Find where the given text appears and provide that cell's center as [X, Y] coordinate. 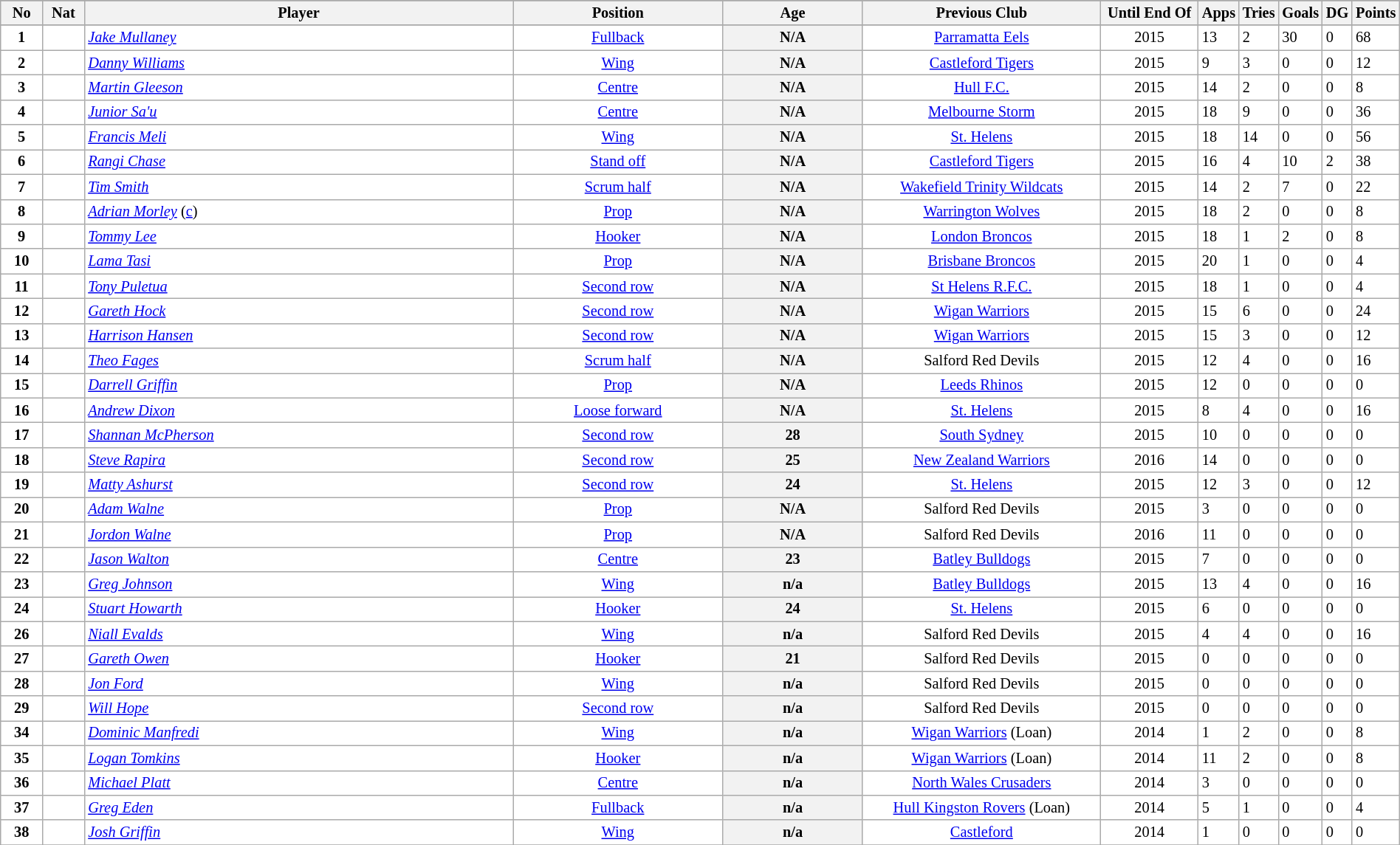
Tony Puletua [298, 286]
St Helens R.F.C. [981, 286]
Melbourne Storm [981, 112]
26 [22, 634]
London Broncos [981, 236]
Logan Tomkins [298, 758]
Andrew Dixon [298, 410]
17 [22, 435]
Francis Meli [298, 137]
Dominic Manfredi [298, 733]
Will Hope [298, 708]
Tommy Lee [298, 236]
Position [618, 13]
Previous Club [981, 13]
Josh Griffin [298, 832]
Warrington Wolves [981, 212]
35 [22, 758]
Adrian Morley (c) [298, 212]
Shannan McPherson [298, 435]
19 [22, 485]
Martin Gleeson [298, 87]
Lama Tasi [298, 261]
30 [1300, 38]
Stuart Howarth [298, 609]
DG [1337, 13]
Jordon Walne [298, 534]
34 [22, 733]
Until End Of [1149, 13]
Jon Ford [298, 683]
Leeds Rhinos [981, 385]
Points [1376, 13]
Harrison Hansen [298, 336]
Jason Walton [298, 559]
Brisbane Broncos [981, 261]
Nat [64, 13]
68 [1376, 38]
Loose forward [618, 410]
Niall Evalds [298, 634]
No [22, 13]
Greg Eden [298, 807]
Darrell Griffin [298, 385]
29 [22, 708]
Hull F.C. [981, 87]
Gareth Hock [298, 311]
Tim Smith [298, 187]
Stand off [618, 162]
Rangi Chase [298, 162]
56 [1376, 137]
South Sydney [981, 435]
Matty Ashurst [298, 485]
New Zealand Warriors [981, 460]
Parramatta Eels [981, 38]
Wakefield Trinity Wildcats [981, 187]
Castleford [981, 832]
North Wales Crusaders [981, 783]
Junior Sa'u [298, 112]
Michael Platt [298, 783]
Steve Rapira [298, 460]
Tries [1258, 13]
Theo Fages [298, 361]
Player [298, 13]
Hull Kingston Rovers (Loan) [981, 807]
Age [793, 13]
Apps [1218, 13]
37 [22, 807]
Greg Johnson [298, 584]
Adam Walne [298, 509]
Gareth Owen [298, 658]
Danny Williams [298, 63]
27 [22, 658]
Jake Mullaney [298, 38]
Goals [1300, 13]
25 [793, 460]
